Determine the (X, Y) coordinate at the center of the cell enclosing the given text.  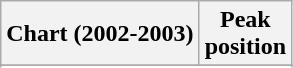
Chart (2002-2003) (100, 34)
Peakposition (245, 34)
